Return (X, Y) of the center of cell containing provided text 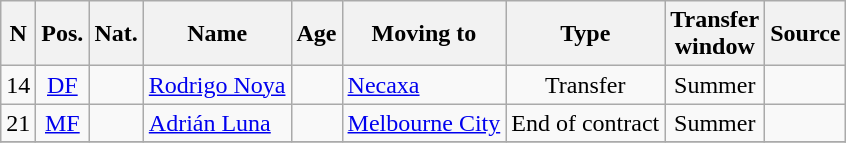
Moving to (424, 34)
Necaxa (424, 85)
Source (806, 34)
N (18, 34)
Rodrigo Noya (217, 85)
14 (18, 85)
End of contract (586, 123)
Transferwindow (715, 34)
Melbourne City (424, 123)
Pos. (62, 34)
Name (217, 34)
Age (316, 34)
MF (62, 123)
Type (586, 34)
Nat. (116, 34)
Adrián Luna (217, 123)
DF (62, 85)
21 (18, 123)
Transfer (586, 85)
